Provide the [x, y] coordinate of the cell's center where the given text is located.  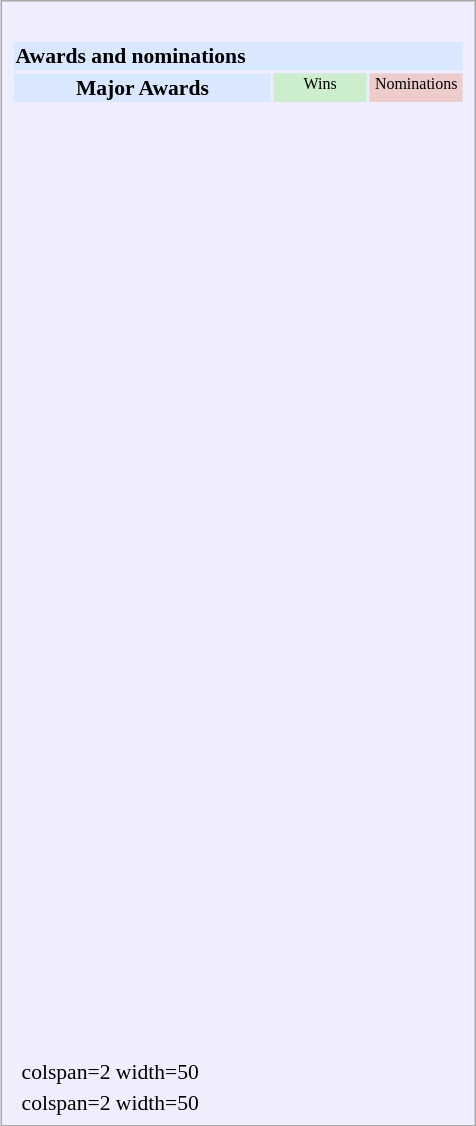
Major Awards [142, 87]
Nominations [416, 87]
Wins [320, 87]
Awards and nominations [238, 56]
Awards and nominations Major Awards Wins Nominations [239, 533]
